From the cell containing the given text, extract its center point as [X, Y] coordinate. 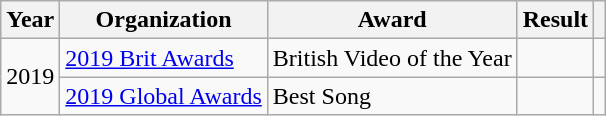
2019 [30, 77]
Best Song [392, 96]
British Video of the Year [392, 58]
Result [555, 20]
Year [30, 20]
2019 Brit Awards [164, 58]
Organization [164, 20]
Award [392, 20]
2019 Global Awards [164, 96]
